Pinpoint the cell where the given text exists, returning its [x, y] midpoint coordinate. 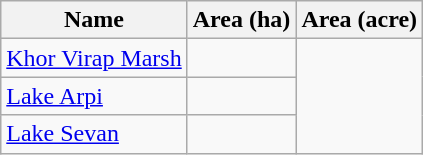
Name [94, 20]
Lake Arpi [94, 96]
Area (ha) [242, 20]
Lake Sevan [94, 134]
Area (acre) [360, 20]
Khor Virap Marsh [94, 58]
